From the cell containing the given text, extract its center point as (x, y) coordinate. 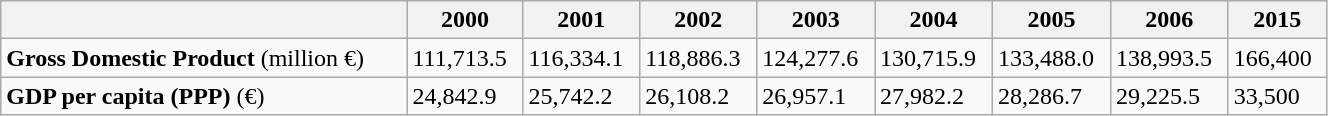
29,225.5 (1169, 96)
GDP per capita (PPP) (€) (204, 96)
124,277.6 (816, 58)
118,886.3 (698, 58)
138,993.5 (1169, 58)
26,957.1 (816, 96)
2015 (1277, 20)
24,842.9 (465, 96)
133,488.0 (1051, 58)
25,742.2 (582, 96)
26,108.2 (698, 96)
33,500 (1277, 96)
28,286.7 (1051, 96)
Gross Domestic Product (million €) (204, 58)
2001 (582, 20)
130,715.9 (934, 58)
111,713.5 (465, 58)
2003 (816, 20)
2005 (1051, 20)
2004 (934, 20)
116,334.1 (582, 58)
2000 (465, 20)
2006 (1169, 20)
27,982.2 (934, 96)
2002 (698, 20)
166,400 (1277, 58)
